Identify which cell holds the provided text, then report its [x, y] central coordinate. 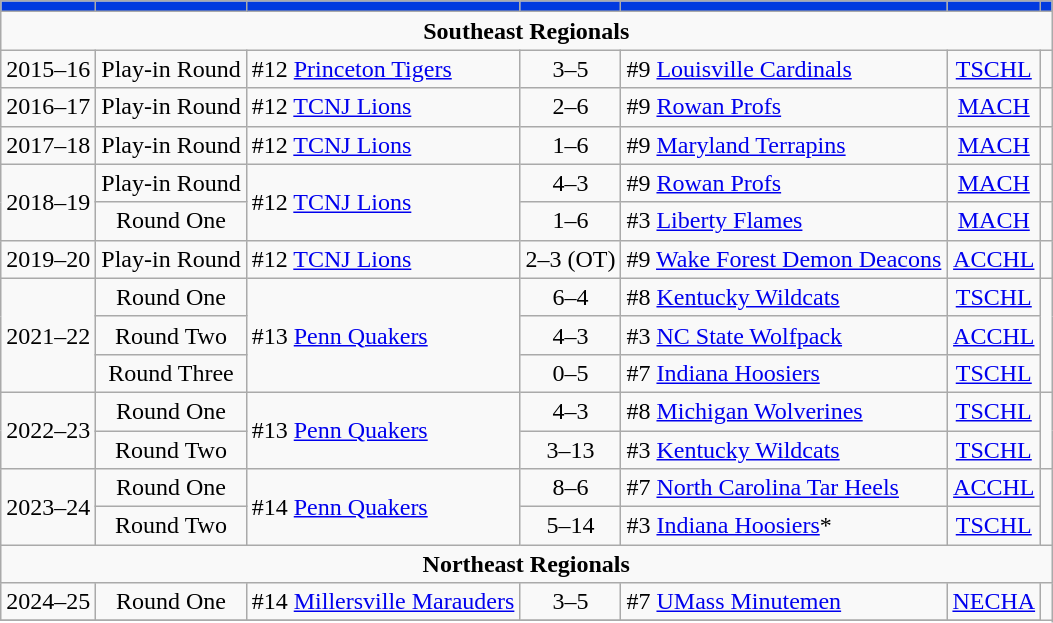
#7 UMass Minutemen [784, 602]
#9 Maryland Terrapins [784, 145]
2023–24 [48, 507]
2016–17 [48, 107]
#9 Louisville Cardinals [784, 69]
2019–20 [48, 259]
2017–18 [48, 145]
3–13 [570, 449]
0–5 [570, 373]
#8 Michigan Wolverines [784, 411]
#3 Kentucky Wildcats [784, 449]
#8 Kentucky Wildcats [784, 297]
2–3 (OT) [570, 259]
#14 Penn Quakers [383, 507]
NECHA [994, 602]
#3 Liberty Flames [784, 221]
#9 Wake Forest Demon Deacons [784, 259]
2022–23 [48, 430]
#7 North Carolina Tar Heels [784, 488]
Northeast Regionals [526, 564]
2018–19 [48, 202]
#3 NC State Wolfpack [784, 335]
8–6 [570, 488]
#3 Indiana Hoosiers* [784, 526]
5–14 [570, 526]
#14 Millersville Marauders [383, 602]
#12 Princeton Tigers [383, 69]
2015–16 [48, 69]
2021–22 [48, 335]
2–6 [570, 107]
2024–25 [48, 602]
6–4 [570, 297]
Southeast Regionals [526, 31]
#7 Indiana Hoosiers [784, 373]
Round Three [171, 373]
